Identify which cell holds the provided text, then report its (x, y) central coordinate. 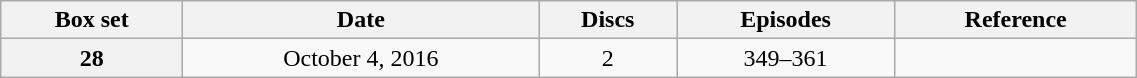
October 4, 2016 (361, 58)
Episodes (786, 20)
28 (92, 58)
2 (608, 58)
349–361 (786, 58)
Reference (1015, 20)
Box set (92, 20)
Date (361, 20)
Discs (608, 20)
